Locate the cell with the specified text and output its (X, Y) center coordinate. 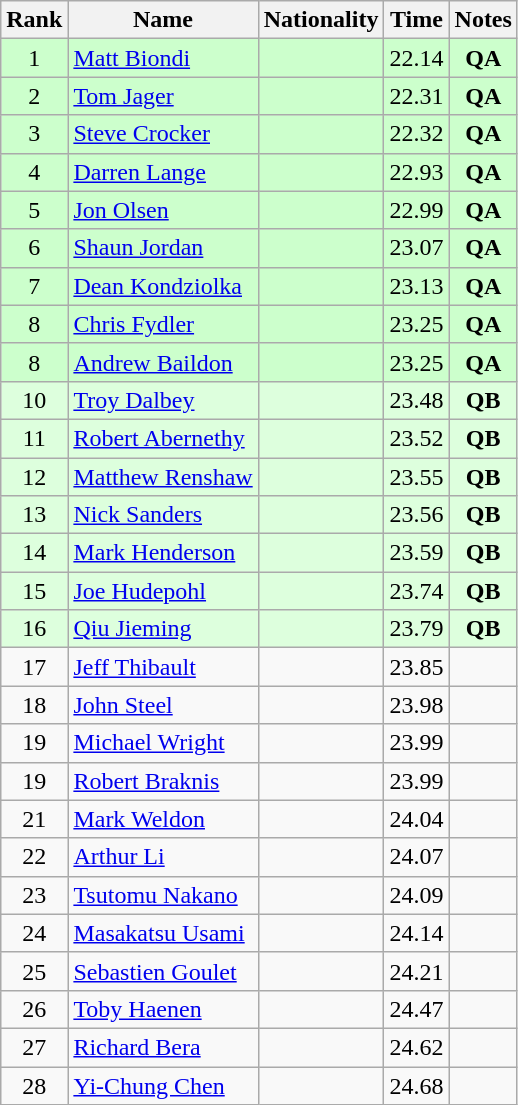
11 (34, 438)
24 (34, 933)
14 (34, 553)
23 (34, 895)
28 (34, 1085)
23.74 (416, 591)
22.14 (416, 58)
Mark Weldon (163, 819)
Toby Haenen (163, 1009)
27 (34, 1047)
24.04 (416, 819)
16 (34, 629)
6 (34, 248)
Robert Braknis (163, 781)
22.93 (416, 172)
Time (416, 20)
23.85 (416, 667)
4 (34, 172)
7 (34, 286)
Sebastien Goulet (163, 971)
23.07 (416, 248)
23.48 (416, 400)
12 (34, 477)
23.59 (416, 553)
24.47 (416, 1009)
Matt Biondi (163, 58)
1 (34, 58)
Nick Sanders (163, 515)
Joe Hudepohl (163, 591)
Troy Dalbey (163, 400)
22.32 (416, 134)
23.56 (416, 515)
23.98 (416, 705)
5 (34, 210)
13 (34, 515)
Nationality (321, 20)
Matthew Renshaw (163, 477)
Arthur Li (163, 857)
Robert Abernethy (163, 438)
Dean Kondziolka (163, 286)
24.14 (416, 933)
Richard Bera (163, 1047)
26 (34, 1009)
22.99 (416, 210)
23.79 (416, 629)
Qiu Jieming (163, 629)
Andrew Baildon (163, 362)
Tom Jager (163, 96)
Tsutomu Nakano (163, 895)
Rank (34, 20)
21 (34, 819)
22 (34, 857)
3 (34, 134)
24.07 (416, 857)
24.62 (416, 1047)
22.31 (416, 96)
24.21 (416, 971)
Jeff Thibault (163, 667)
18 (34, 705)
24.68 (416, 1085)
17 (34, 667)
23.52 (416, 438)
John Steel (163, 705)
Name (163, 20)
25 (34, 971)
Steve Crocker (163, 134)
15 (34, 591)
Michael Wright (163, 743)
2 (34, 96)
Masakatsu Usami (163, 933)
Shaun Jordan (163, 248)
Jon Olsen (163, 210)
Yi-Chung Chen (163, 1085)
23.55 (416, 477)
Chris Fydler (163, 324)
Mark Henderson (163, 553)
24.09 (416, 895)
23.13 (416, 286)
Notes (483, 20)
10 (34, 400)
Darren Lange (163, 172)
